Return [X, Y] of the center of cell containing provided text 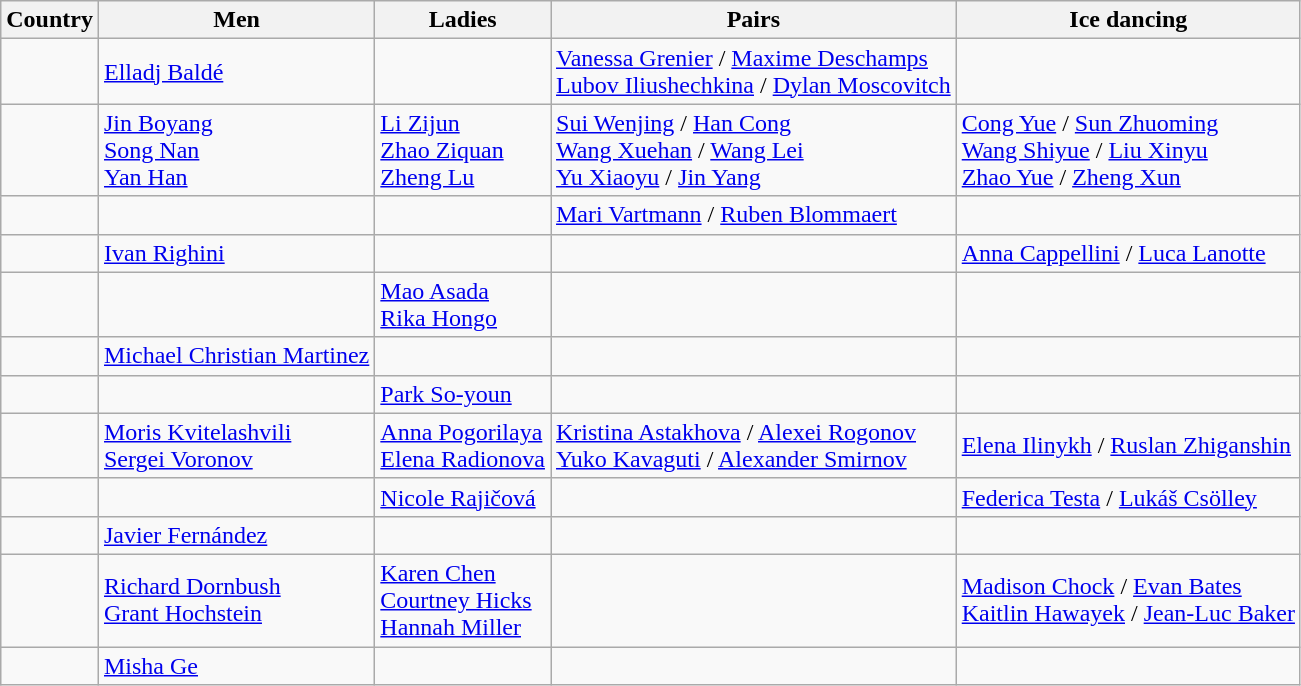
Men [236, 20]
Kristina Astakhova / Alexei Rogonov Yuko Kavaguti / Alexander Smirnov [753, 446]
Anna Cappellini / Luca Lanotte [1128, 253]
Michael Christian Martinez [236, 356]
Federica Testa / Lukáš Csölley [1128, 497]
Misha Ge [236, 665]
Madison Chock / Evan Bates Kaitlin Hawayek / Jean-Luc Baker [1128, 600]
Sui Wenjing / Han Cong Wang Xuehan / Wang Lei Yu Xiaoyu / Jin Yang [753, 150]
Nicole Rajičová [463, 497]
Ice dancing [1128, 20]
Ladies [463, 20]
Country [50, 20]
Mari Vartmann / Ruben Blommaert [753, 215]
Richard Dornbush Grant Hochstein [236, 600]
Park So-youn [463, 394]
Elladj Baldé [236, 72]
Li Zijun Zhao Ziquan Zheng Lu [463, 150]
Vanessa Grenier / Maxime Deschamps Lubov Iliushechkina / Dylan Moscovitch [753, 72]
Moris Kvitelashvili Sergei Voronov [236, 446]
Ivan Righini [236, 253]
Pairs [753, 20]
Javier Fernández [236, 535]
Jin Boyang Song Nan Yan Han [236, 150]
Elena Ilinykh / Ruslan Zhiganshin [1128, 446]
Mao Asada Rika Hongo [463, 304]
Anna Pogorilaya Elena Radionova [463, 446]
Karen Chen Courtney Hicks Hannah Miller [463, 600]
Cong Yue / Sun Zhuoming Wang Shiyue / Liu Xinyu Zhao Yue / Zheng Xun [1128, 150]
